Return the [x, y] coordinate for the center point of the cell that contains the specified text.  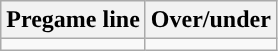
Over/under [210, 20]
Pregame line [74, 20]
